Return the [x, y] coordinate for the center point of the cell that contains the specified text.  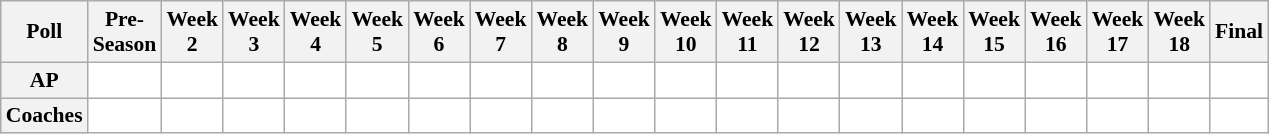
Week4 [316, 32]
Week7 [501, 32]
Week10 [686, 32]
Week13 [871, 32]
AP [44, 80]
Week5 [377, 32]
Week18 [1179, 32]
Pre-Season [125, 32]
Week9 [624, 32]
Week17 [1118, 32]
Week11 [748, 32]
Final [1239, 32]
Week16 [1056, 32]
Week15 [994, 32]
Week14 [933, 32]
Week6 [439, 32]
Poll [44, 32]
Week12 [809, 32]
Coaches [44, 116]
Week3 [254, 32]
Week2 [192, 32]
Week8 [562, 32]
